Provide the (x, y) coordinate of the cell's center where the given text is located.  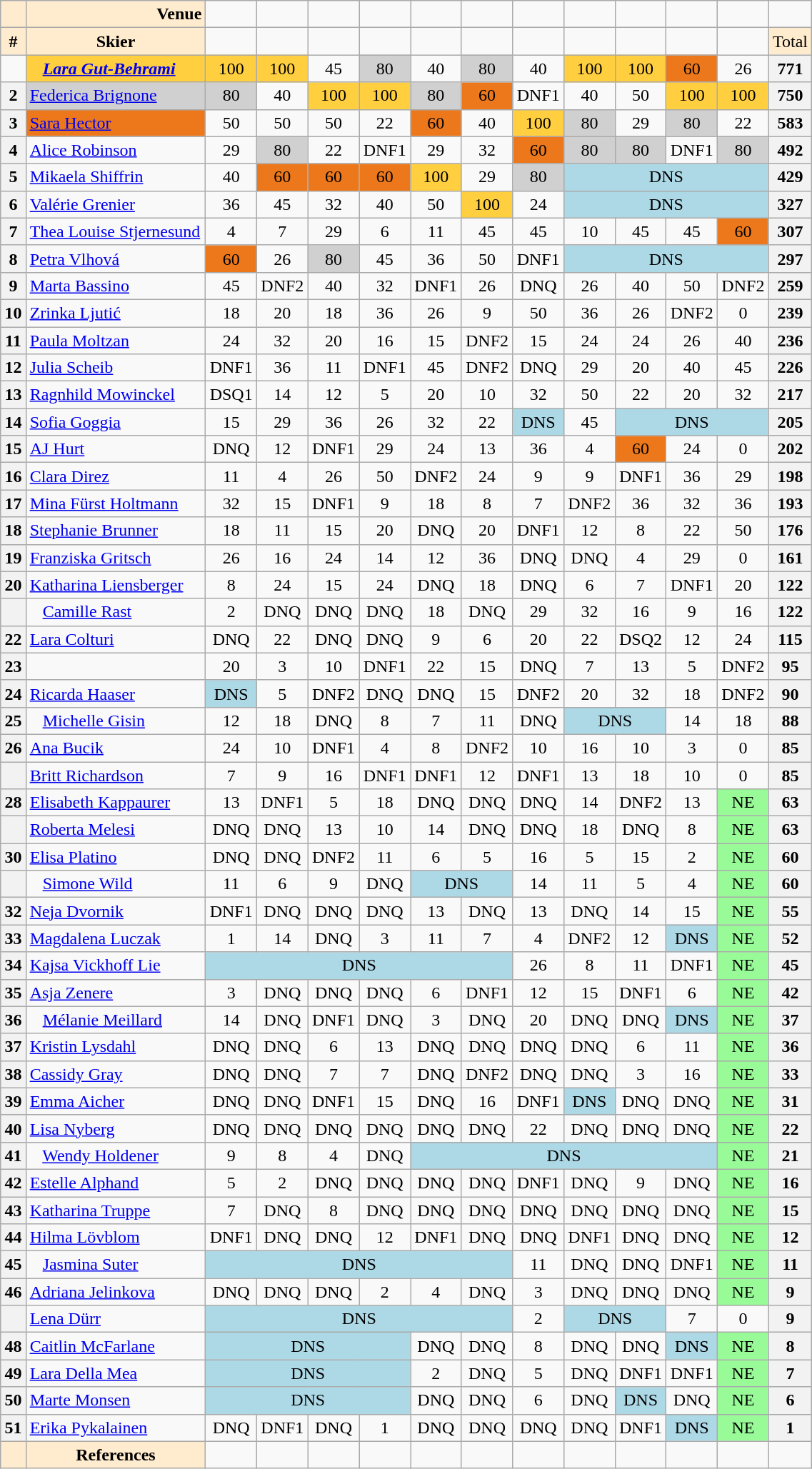
217 (790, 395)
Zrinka Ljutić (116, 313)
Franziska Gritsch (116, 558)
Lisa Nyberg (116, 1128)
239 (790, 313)
327 (790, 204)
Hilma Lövblom (116, 1238)
Camille Rast (116, 612)
Neja Dvornik (116, 911)
46 (13, 1292)
307 (790, 231)
Roberta Melesi (116, 830)
Mikaela Shiffrin (116, 177)
Thea Louise Stjernesund (116, 231)
44 (13, 1238)
161 (790, 558)
# (13, 41)
Elisabeth Kappaurer (116, 803)
Cassidy Gray (116, 1074)
Alice Robinson (116, 150)
Ricarda Haaser (116, 693)
Sara Hector (116, 123)
Skier (116, 41)
Ragnhild Mowinckel (116, 395)
492 (790, 150)
Federica Brignone (116, 96)
Paula Moltzan (116, 341)
Marta Bassino (116, 286)
Mina Fürst Holtmann (116, 503)
Petra Vlhová (116, 259)
Caitlin McFarlane (116, 1346)
583 (790, 123)
Lara Colturi (116, 639)
88 (790, 721)
References (116, 1455)
771 (790, 69)
Julia Scheib (116, 368)
41 (13, 1155)
Adriana Jelinkova (116, 1292)
Jasmina Suter (116, 1265)
Stephanie Brunner (116, 531)
35 (13, 993)
Katharina Truppe (116, 1210)
25 (13, 721)
90 (790, 693)
Britt Richardson (116, 775)
Erika Pykalainen (116, 1428)
49 (13, 1373)
Emma Aicher (116, 1101)
DSQ2 (641, 639)
28 (13, 803)
Michelle Gisin (116, 721)
Mélanie Meillard (116, 1020)
34 (13, 966)
Lara Gut-Behrami (116, 69)
193 (790, 503)
Sofia Goggia (116, 422)
176 (790, 531)
52 (790, 938)
Estelle Alphand (116, 1183)
38 (13, 1074)
31 (790, 1101)
95 (790, 666)
Kristin Lysdahl (116, 1047)
DSQ1 (231, 395)
51 (13, 1428)
Venue (116, 14)
Elisa Platino (116, 857)
202 (790, 449)
30 (13, 857)
Total (790, 41)
17 (13, 503)
236 (790, 341)
43 (13, 1210)
205 (790, 422)
39 (13, 1101)
115 (790, 639)
Lara Della Mea (116, 1373)
48 (13, 1346)
429 (790, 177)
19 (13, 558)
Valérie Grenier (116, 204)
259 (790, 286)
297 (790, 259)
Magdalena Luczak (116, 938)
750 (790, 96)
Marte Monsen (116, 1400)
Ana Bucik (116, 748)
Simone Wild (116, 884)
198 (790, 476)
Katharina Liensberger (116, 585)
Clara Direz (116, 476)
Asja Zenere (116, 993)
55 (790, 911)
Wendy Holdener (116, 1155)
Lena Dürr (116, 1319)
Kajsa Vickhoff Lie (116, 966)
21 (790, 1155)
AJ Hurt (116, 449)
226 (790, 368)
23 (13, 666)
